Scan for the cell matching the given text and deliver its [X, Y] coordinate at center. 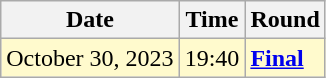
Final [285, 58]
October 30, 2023 [90, 58]
19:40 [212, 58]
Round [285, 20]
Time [212, 20]
Date [90, 20]
